Scan for the cell matching the given text and deliver its (x, y) coordinate at center. 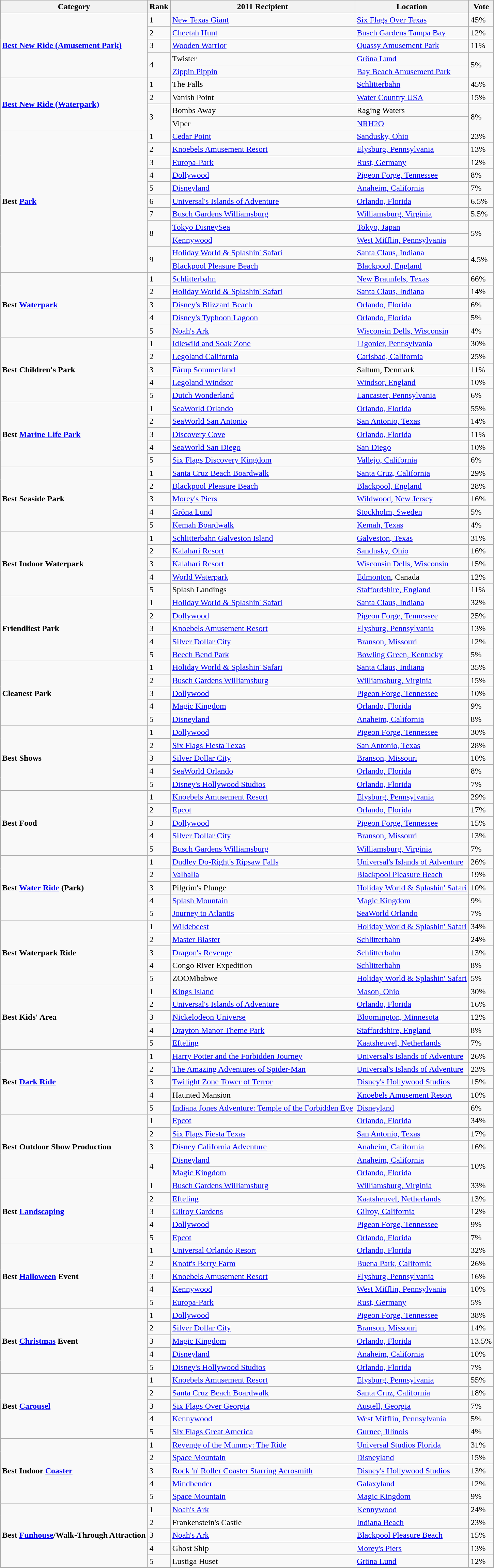
Valhalla (262, 875)
Carlsbad, California (412, 356)
Best Seaside Park (74, 499)
Kemah, Texas (412, 525)
Cedar Point (262, 136)
Universal Studios Florida (412, 1445)
Quassy Amusement Park (412, 46)
Ligonier, Pennsylvania (412, 343)
Six Flags Over Texas (412, 20)
Splash Mountain (262, 901)
Bay Beach Amusement Park (412, 71)
Cleanest Park (74, 693)
SeaWorld San Antonio (262, 421)
Best Water Ride (Park) (74, 888)
Kings Island (262, 991)
Harry Potter and the Forbidden Journey (262, 1056)
66% (481, 279)
4.5% (481, 259)
Best Landscaping (74, 1211)
Gilroy, California (412, 1212)
Zippin Pippin (262, 71)
Revenge of the Mummy: The Ride (262, 1445)
38% (481, 1315)
Rock 'n' Roller Coaster Starring Aerosmith (262, 1471)
Dragon's Revenge (262, 952)
2011 Recipient (262, 7)
5.5% (481, 214)
Water Country USA (412, 97)
Location (412, 7)
9 (159, 259)
Tokyo DisneySea (262, 227)
Best New Ride (Amusement Park) (74, 46)
Saltum, Denmark (412, 369)
7 (159, 214)
Best Dark Ride (74, 1082)
Indiana Jones Adventure: Temple of the Forbidden Eye (262, 1108)
NRH2O (412, 123)
Best New Ride (Waterpark) (74, 104)
Best Shows (74, 758)
Best Park (74, 201)
Best Marine Life Park (74, 434)
Mindbender (262, 1484)
Viper (262, 123)
Edmonton, Canada (412, 577)
35% (481, 667)
Busch Gardens Tampa Bay (412, 33)
Disney California Adventure (262, 1147)
Friendliest Park (74, 629)
New Braunfels, Texas (412, 279)
33% (481, 1185)
19% (481, 875)
Best Food (74, 823)
Wildwood, New Jersey (412, 499)
Schlitterbahn Galveston Island (262, 538)
Galaxyland (412, 1484)
Best Carousel (74, 1406)
8 (159, 233)
Vallejo, California (412, 460)
Best Waterpark Ride (74, 952)
SeaWorld San Diego (262, 447)
San Diego (412, 447)
Knott's Berry Farm (262, 1263)
Best Funhouse/Walk-Through Attraction (74, 1535)
Vote (481, 7)
Best Waterpark (74, 305)
Wooden Warrior (262, 46)
Journey to Atlantis (262, 914)
6 (159, 201)
Universal Orlando Resort (262, 1250)
ZOOMbabwe (262, 978)
Rank (159, 7)
World Waterpark (262, 577)
Twister (262, 59)
Tokyo, Japan (412, 227)
Gurnee, Illinois (412, 1432)
Indiana Beach (412, 1522)
Nickelodeon Universe (262, 1017)
Best Outdoor Show Production (74, 1147)
Twilight Zone Tower of Terror (262, 1082)
Best Children's Park (74, 369)
Splash Landings (262, 590)
Kemah Boardwalk (262, 525)
Raging Waters (412, 110)
Discovery Cove (262, 434)
Pilgrim's Plunge (262, 888)
Lancaster, Pennsylvania (412, 395)
Austell, Georgia (412, 1406)
Cheetah Hunt (262, 33)
13.5% (481, 1341)
18% (481, 1393)
Windsor, England (412, 383)
Idlewild and Soak Zone (262, 343)
Bloomington, Minnesota (412, 1017)
Six Flags Great America (262, 1432)
Buena Park, California (412, 1263)
Category (74, 7)
Disney's Blizzard Beach (262, 305)
Frankenstein's Castle (262, 1522)
Haunted Mansion (262, 1095)
Dudley Do-Right's Ripsaw Falls (262, 862)
Legoland Windsor (262, 383)
Bombs Away (262, 110)
Six Flags Over Georgia (262, 1406)
Gilroy Gardens (262, 1212)
New Texas Giant (262, 20)
Wildebeest (262, 926)
Six Flags Discovery Kingdom (262, 460)
Dutch Wonderland (262, 395)
Best Kids' Area (74, 1017)
Fårup Sommerland (262, 369)
The Falls (262, 84)
Ghost Ship (262, 1548)
6.5% (481, 201)
Best Indoor Waterpark (74, 564)
Vanish Point (262, 97)
The Amazing Adventures of Spider-Man (262, 1069)
Best Halloween Event (74, 1276)
Drayton Manor Theme Park (262, 1030)
Best Indoor Coaster (74, 1471)
Congo River Expedition (262, 965)
Stockholm, Sweden (412, 512)
Lustiga Huset (262, 1561)
Best Christmas Event (74, 1341)
Galveston, Texas (412, 538)
Disney's Typhoon Lagoon (262, 318)
Mason, Ohio (412, 991)
Bowling Green, Kentucky (412, 654)
Master Blaster (262, 939)
Legoland California (262, 356)
Beech Bend Park (262, 654)
